Search for the cell housing the specified text and yield its [X, Y] center coordinate. 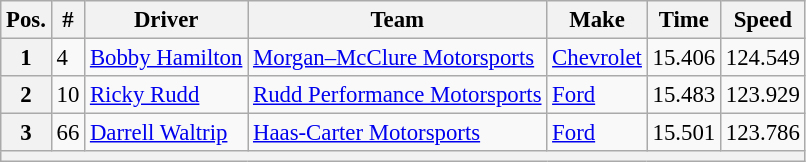
1 [26, 58]
Bobby Hamilton [166, 58]
Morgan–McClure Motorsports [398, 58]
Pos. [26, 20]
123.786 [762, 133]
15.501 [684, 133]
3 [26, 133]
15.406 [684, 58]
Haas-Carter Motorsports [398, 133]
10 [68, 95]
123.929 [762, 95]
Driver [166, 20]
Time [684, 20]
Make [597, 20]
124.549 [762, 58]
# [68, 20]
2 [26, 95]
Chevrolet [597, 58]
Team [398, 20]
66 [68, 133]
Speed [762, 20]
4 [68, 58]
Darrell Waltrip [166, 133]
Rudd Performance Motorsports [398, 95]
Ricky Rudd [166, 95]
15.483 [684, 95]
